Extract the (x, y) coordinate from the center of the cell holding the provided text.  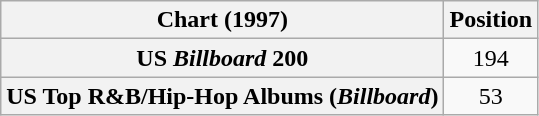
53 (491, 96)
US Top R&B/Hip-Hop Albums (Billboard) (222, 96)
194 (491, 58)
US Billboard 200 (222, 58)
Position (491, 20)
Chart (1997) (222, 20)
